Return (X, Y) of the center of cell containing provided text 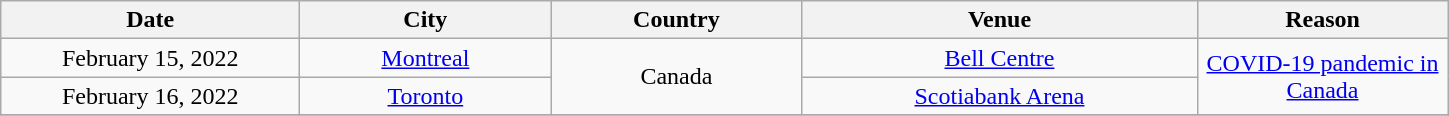
Date (150, 20)
Country (676, 20)
Reason (1322, 20)
Bell Centre (1000, 58)
February 16, 2022 (150, 96)
Venue (1000, 20)
Scotiabank Arena (1000, 96)
Montreal (426, 58)
Canada (676, 77)
COVID-19 pandemic in Canada (1322, 77)
City (426, 20)
Toronto (426, 96)
February 15, 2022 (150, 58)
